Return the [X, Y] coordinate for the center point of the cell that contains the specified text.  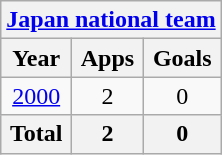
Apps [108, 58]
Goals [182, 58]
Japan national team [111, 20]
Total [36, 134]
2000 [36, 96]
Year [36, 58]
